Extract the (X, Y) coordinate from the center of the cell holding the provided text.  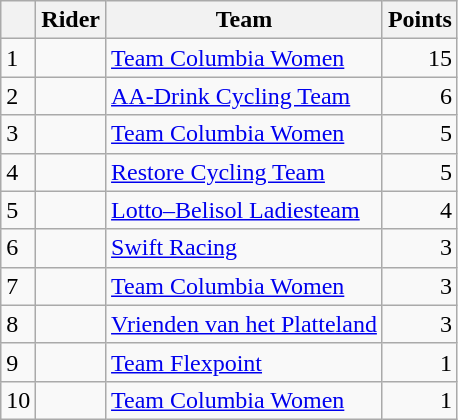
Swift Racing (244, 248)
Restore Cycling Team (244, 172)
9 (18, 362)
Vrienden van het Platteland (244, 324)
Team (244, 20)
AA-Drink Cycling Team (244, 96)
Points (420, 20)
8 (18, 324)
10 (18, 400)
2 (18, 96)
15 (420, 58)
Team Flexpoint (244, 362)
7 (18, 286)
Rider (71, 20)
Lotto–Belisol Ladiesteam (244, 210)
